From the cell containing the given text, extract its center point as (x, y) coordinate. 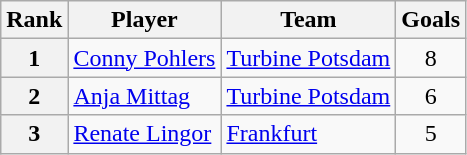
Frankfurt (308, 134)
8 (431, 58)
6 (431, 96)
Team (308, 20)
Conny Pohlers (144, 58)
Goals (431, 20)
3 (34, 134)
Anja Mittag (144, 96)
Renate Lingor (144, 134)
5 (431, 134)
2 (34, 96)
1 (34, 58)
Rank (34, 20)
Player (144, 20)
